Locate the cell with the specified text and output its (x, y) center coordinate. 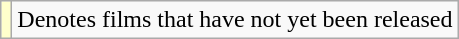
Denotes films that have not yet been released (235, 20)
